Search for the cell housing the specified text and yield its [X, Y] center coordinate. 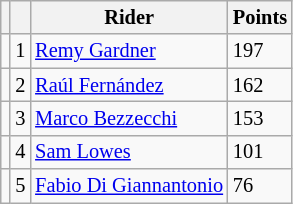
Rider [129, 17]
Remy Gardner [129, 51]
Raúl Fernández [129, 85]
101 [260, 152]
Sam Lowes [129, 152]
153 [260, 118]
3 [20, 118]
Marco Bezzecchi [129, 118]
4 [20, 152]
76 [260, 186]
162 [260, 85]
1 [20, 51]
5 [20, 186]
197 [260, 51]
Fabio Di Giannantonio [129, 186]
Points [260, 17]
2 [20, 85]
